Determine the [X, Y] coordinate at the center of the cell enclosing the given text.  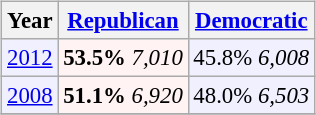
53.5% 7,010 [123, 58]
2012 [30, 58]
2008 [30, 96]
Year [30, 21]
51.1% 6,920 [123, 96]
48.0% 6,503 [251, 96]
Republican [123, 21]
45.8% 6,008 [251, 58]
Democratic [251, 21]
